Search for the cell housing the specified text and yield its (X, Y) center coordinate. 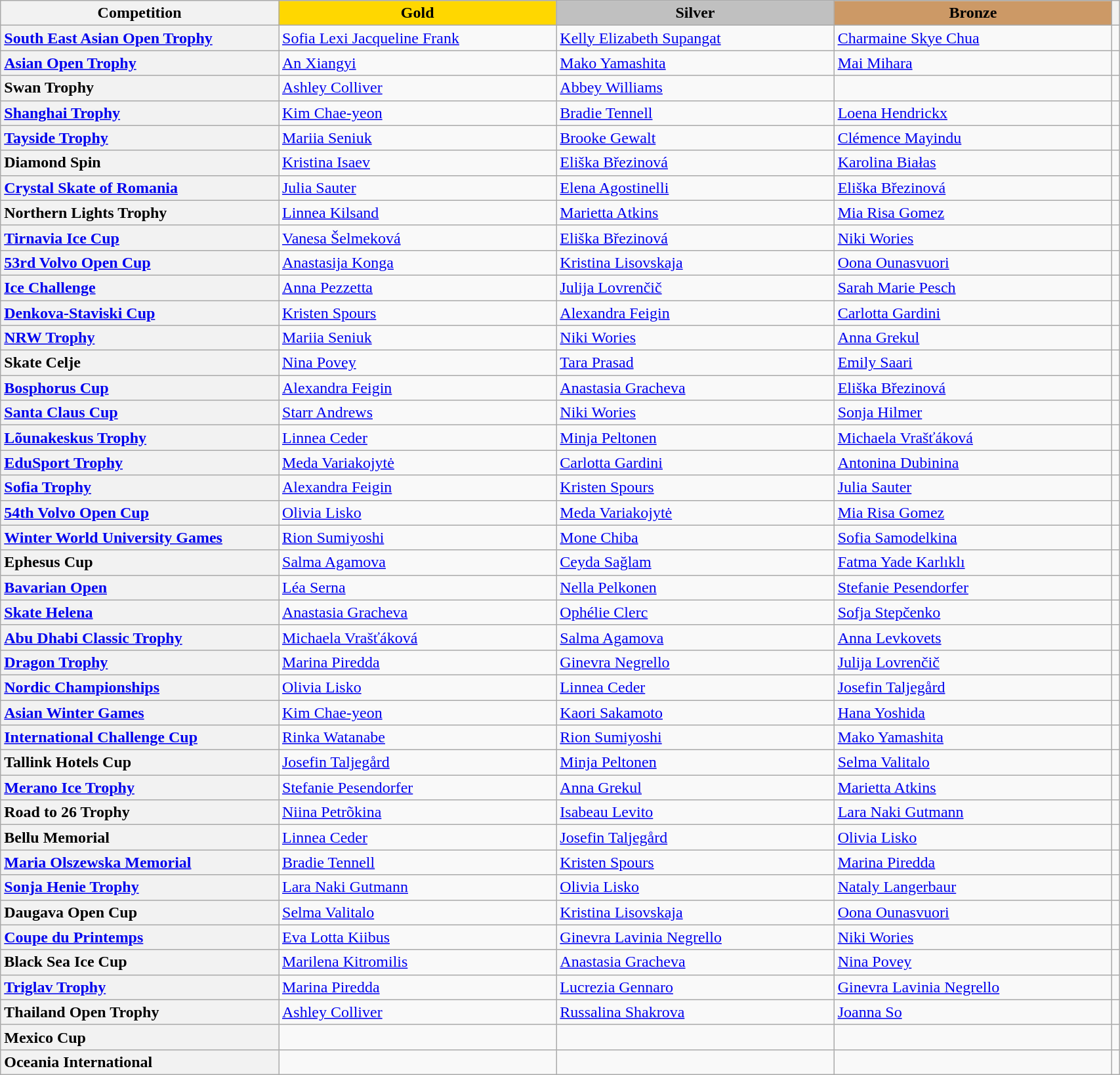
Starr Andrews (417, 413)
Mai Mihara (972, 63)
Diamond Spin (140, 163)
International Challenge Cup (140, 738)
Anna Pezzetta (417, 287)
Sofja Stepčenko (972, 612)
Ephesus Cup (140, 562)
Bosphorus Cup (140, 388)
Bellu Memorial (140, 837)
Shanghai Trophy (140, 113)
Denkova-Staviski Cup (140, 313)
Crystal Skate of Romania (140, 188)
Sonja Henie Trophy (140, 887)
Ginevra Negrello (695, 662)
Dragon Trophy (140, 662)
Bronze (972, 13)
Sofia Samodelkina (972, 537)
Kristina Isaev (417, 163)
Kelly Elizabeth Supangat (695, 38)
Road to 26 Trophy (140, 812)
Skate Celje (140, 363)
Eva Lotta Kiibus (417, 937)
Coupe du Printemps (140, 937)
54th Volvo Open Cup (140, 513)
Niina Petrõkina (417, 812)
Northern Lights Trophy (140, 213)
Lõunakeskus Trophy (140, 438)
Daugava Open Cup (140, 912)
Gold (417, 13)
Russalina Shakrova (695, 1012)
Marilena Kitromilis (417, 962)
Asian Open Trophy (140, 63)
Mone Chiba (695, 537)
Asian Winter Games (140, 712)
Linnea Kilsand (417, 213)
Joanna So (972, 1012)
Swan Trophy (140, 88)
Merano Ice Trophy (140, 788)
Oceania International (140, 1062)
Anastasija Konga (417, 263)
An Xiangyi (417, 63)
Maria Olszewska Memorial (140, 862)
Antonina Dubinina (972, 463)
Elena Agostinelli (695, 188)
Léa Serna (417, 587)
Emily Saari (972, 363)
Abbey Williams (695, 88)
Nella Pelkonen (695, 587)
Hana Yoshida (972, 712)
Sofia Lexi Jacqueline Frank (417, 38)
Karolina Białas (972, 163)
Bavarian Open (140, 587)
Sofia Trophy (140, 488)
Loena Hendrickx (972, 113)
Fatma Yade Karlıklı (972, 562)
Sarah Marie Pesch (972, 287)
Charmaine Skye Chua (972, 38)
Clémence Mayindu (972, 138)
Brooke Gewalt (695, 138)
Tara Prasad (695, 363)
NRW Trophy (140, 338)
Ceyda Sağlam (695, 562)
Ice Challenge (140, 287)
Winter World University Games (140, 537)
Skate Helena (140, 612)
Rinka Watanabe (417, 738)
Mexico Cup (140, 1037)
Competition (140, 13)
Nordic Championships (140, 687)
Isabeau Levito (695, 812)
53rd Volvo Open Cup (140, 263)
Kaori Sakamoto (695, 712)
Vanesa Šelmeková (417, 238)
Santa Claus Cup (140, 413)
Thailand Open Trophy (140, 1012)
South East Asian Open Trophy (140, 38)
Abu Dhabi Classic Trophy (140, 637)
Black Sea Ice Cup (140, 962)
Tallink Hotels Cup (140, 763)
Ophélie Clerc (695, 612)
Tayside Trophy (140, 138)
Sonja Hilmer (972, 413)
Nataly Langerbaur (972, 887)
Silver (695, 13)
Anna Levkovets (972, 637)
Tirnavia Ice Cup (140, 238)
Triglav Trophy (140, 987)
EduSport Trophy (140, 463)
Lucrezia Gennaro (695, 987)
